Find where the given text appears and provide that cell's center as (x, y) coordinate. 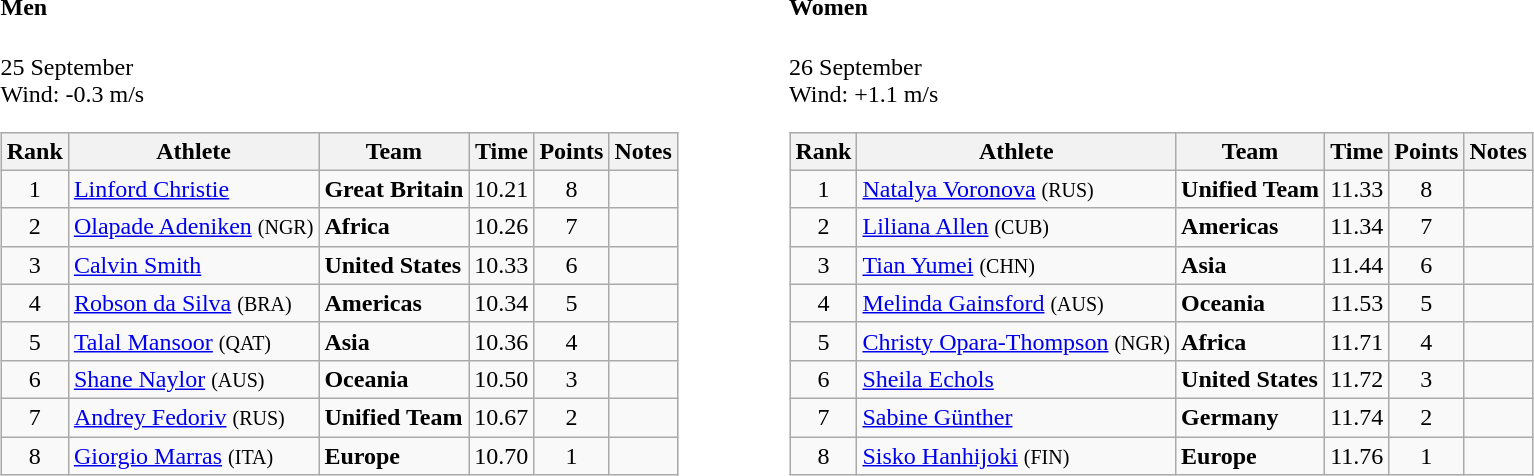
11.72 (1357, 379)
Calvin Smith (194, 265)
Talal Mansoor (QAT) (194, 341)
Liliana Allen (CUB) (1016, 227)
Olapade Adeniken (NGR) (194, 227)
Tian Yumei (CHN) (1016, 265)
Sisko Hanhijoki (FIN) (1016, 456)
10.34 (502, 303)
Great Britain (394, 189)
11.74 (1357, 417)
Robson da Silva (BRA) (194, 303)
10.70 (502, 456)
10.50 (502, 379)
11.71 (1357, 341)
10.67 (502, 417)
11.53 (1357, 303)
Natalya Voronova (RUS) (1016, 189)
Melinda Gainsford (AUS) (1016, 303)
Andrey Fedoriv (RUS) (194, 417)
10.36 (502, 341)
10.26 (502, 227)
Sheila Echols (1016, 379)
Giorgio Marras (ITA) (194, 456)
11.34 (1357, 227)
10.33 (502, 265)
Germany (1250, 417)
Shane Naylor (AUS) (194, 379)
11.76 (1357, 456)
Christy Opara-Thompson (NGR) (1016, 341)
Linford Christie (194, 189)
10.21 (502, 189)
11.44 (1357, 265)
Sabine Günther (1016, 417)
11.33 (1357, 189)
